Output the (x, y) coordinate of the center of the cell containing the given text.  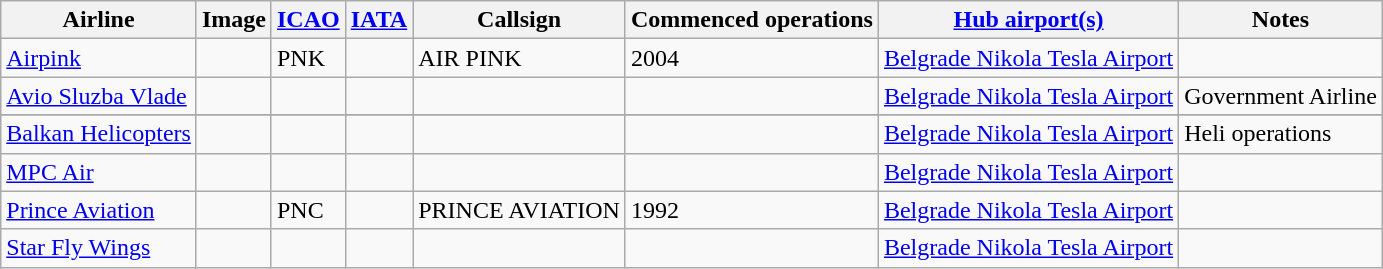
Notes (1281, 20)
Balkan Helicopters (99, 134)
Airpink (99, 58)
PNK (308, 58)
Prince Aviation (99, 210)
ICAO (308, 20)
IATA (379, 20)
AIR PINK (520, 58)
Airline (99, 20)
2004 (752, 58)
Heli operations (1281, 134)
Government Airline (1281, 96)
Hub airport(s) (1028, 20)
Commenced operations (752, 20)
MPC Air (99, 172)
Star Fly Wings (99, 248)
Avio Sluzba Vlade (99, 96)
PNC (308, 210)
Image (234, 20)
PRINCE AVIATION (520, 210)
Callsign (520, 20)
1992 (752, 210)
